From the cell containing the given text, extract its center point as [x, y] coordinate. 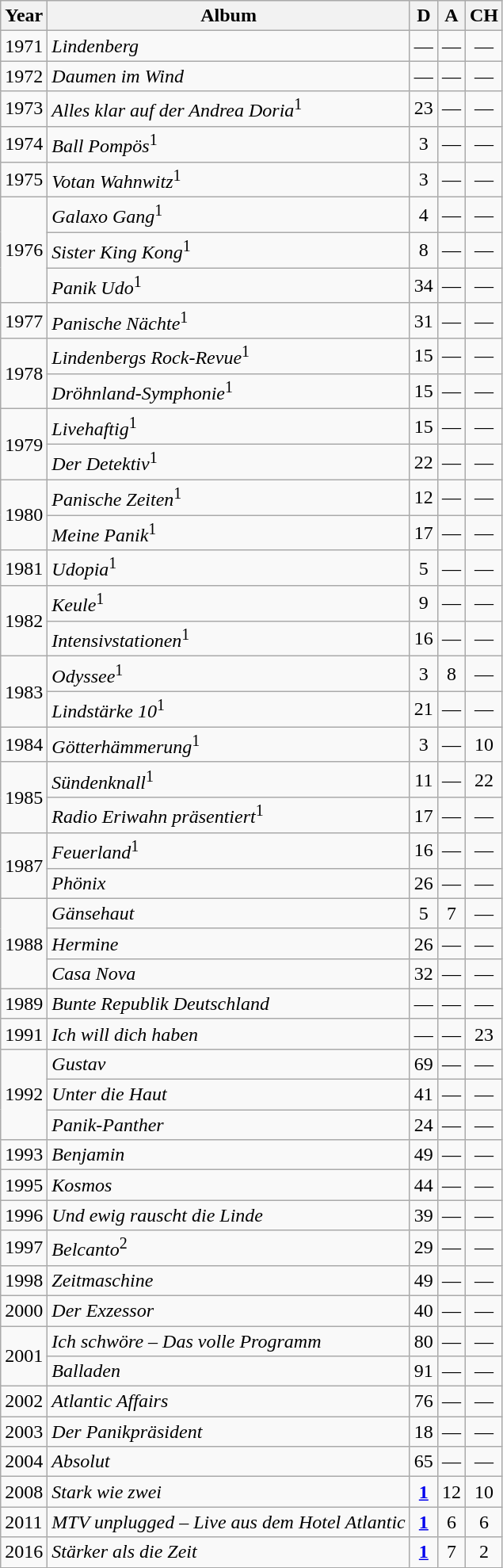
Belcanto2 [228, 1248]
80 [423, 1341]
1998 [24, 1280]
24 [423, 1125]
Stark wie zwei [228, 1492]
40 [423, 1311]
Panische Zeiten1 [228, 498]
1989 [24, 1004]
Ich schwöre – Das volle Programm [228, 1341]
Ich will dich haben [228, 1034]
1984 [24, 745]
CH [483, 16]
Intensivstationen1 [228, 639]
Album [228, 16]
Udopia1 [228, 568]
18 [423, 1432]
Casa Nova [228, 973]
65 [423, 1462]
1993 [24, 1155]
Odyssee1 [228, 674]
Absolut [228, 1462]
2004 [24, 1462]
1979 [24, 444]
1983 [24, 691]
Kosmos [228, 1185]
2011 [24, 1522]
Götterhämmerung1 [228, 745]
1995 [24, 1185]
39 [423, 1215]
Feuerland1 [228, 851]
2003 [24, 1432]
21 [423, 709]
Unter die Haut [228, 1095]
41 [423, 1095]
2001 [24, 1356]
D [423, 16]
Livehaftig1 [228, 426]
Der Exzessor [228, 1311]
34 [423, 285]
Stärker als die Zeit [228, 1552]
2002 [24, 1402]
29 [423, 1248]
Ball Pompös1 [228, 144]
1982 [24, 621]
1987 [24, 866]
31 [423, 320]
Panische Nächte1 [228, 320]
Der Panikpräsident [228, 1432]
1978 [24, 374]
1981 [24, 568]
Gustav [228, 1065]
1976 [24, 250]
Dröhnland-Symphonie1 [228, 392]
Sister King Kong1 [228, 250]
Atlantic Affairs [228, 1402]
Gänsehaut [228, 913]
2 [483, 1552]
1972 [24, 76]
91 [423, 1371]
Benjamin [228, 1155]
1975 [24, 179]
1977 [24, 320]
11 [423, 780]
2000 [24, 1311]
1992 [24, 1095]
76 [423, 1402]
Bunte Republik Deutschland [228, 1004]
1974 [24, 144]
Der Detektiv1 [228, 461]
Hermine [228, 943]
Year [24, 16]
4 [423, 216]
44 [423, 1185]
1980 [24, 515]
Radio Eriwahn präsentiert1 [228, 815]
Phönix [228, 883]
Sündenknall1 [228, 780]
2016 [24, 1552]
Panik Udo1 [228, 285]
Lindstärke 101 [228, 709]
Votan Wahnwitz1 [228, 179]
32 [423, 973]
Keule1 [228, 604]
MTV unplugged – Live aus dem Hotel Atlantic [228, 1522]
Lindenberg [228, 46]
Zeitmaschine [228, 1280]
Panik-Panther [228, 1125]
Balladen [228, 1371]
1996 [24, 1215]
69 [423, 1065]
1991 [24, 1034]
Lindenbergs Rock-Revue1 [228, 357]
1988 [24, 943]
Und ewig rauscht die Linde [228, 1215]
1971 [24, 46]
9 [423, 604]
Daumen im Wind [228, 76]
1997 [24, 1248]
A [452, 16]
Galaxo Gang1 [228, 216]
Alles klar auf der Andrea Doria1 [228, 109]
2008 [24, 1492]
1973 [24, 109]
Meine Panik1 [228, 533]
1985 [24, 797]
